Provide the [x, y] coordinate of the cell's center where the given text is located.  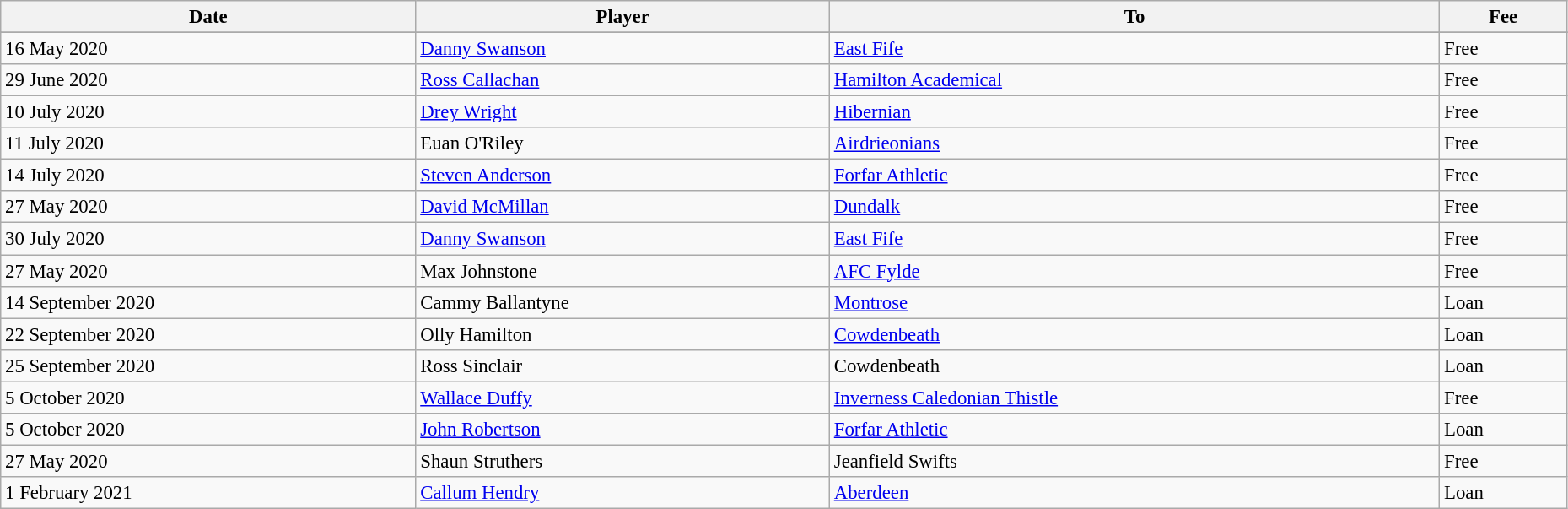
Ross Sinclair [622, 366]
Drey Wright [622, 112]
John Robertson [622, 430]
Steven Anderson [622, 176]
Shaun Struthers [622, 461]
Ross Callachan [622, 80]
Dundalk [1134, 207]
To [1134, 17]
30 July 2020 [208, 239]
1 February 2021 [208, 493]
29 June 2020 [208, 80]
Euan O'Riley [622, 143]
Date [208, 17]
16 May 2020 [208, 49]
David McMillan [622, 207]
Montrose [1134, 302]
25 September 2020 [208, 366]
Fee [1503, 17]
Olly Hamilton [622, 334]
Inverness Caledonian Thistle [1134, 398]
Player [622, 17]
Aberdeen [1134, 493]
14 September 2020 [208, 302]
AFC Fylde [1134, 271]
Jeanfield Swifts [1134, 461]
11 July 2020 [208, 143]
Hibernian [1134, 112]
Max Johnstone [622, 271]
Callum Hendry [622, 493]
Cammy Ballantyne [622, 302]
Wallace Duffy [622, 398]
10 July 2020 [208, 112]
Airdrieonians [1134, 143]
Hamilton Academical [1134, 80]
14 July 2020 [208, 176]
22 September 2020 [208, 334]
